Capture the cell that displays the provided text and extract its [X, Y] central coordinate. 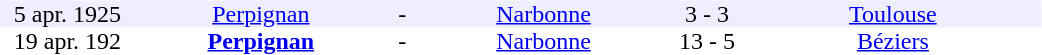
3 - 3 [707, 14]
Béziers [892, 42]
19 apr. 192 [67, 42]
Toulouse [892, 14]
5 apr. 1925 [67, 14]
13 - 5 [707, 42]
